Return [X, Y] of the center of cell containing provided text 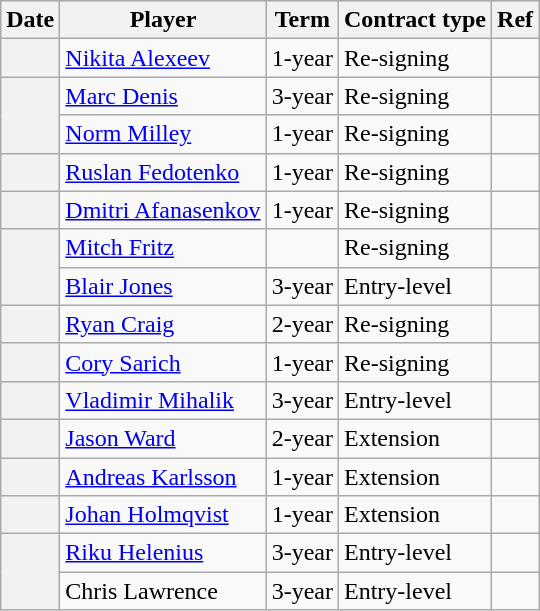
Nikita Alexeev [163, 58]
Norm Milley [163, 134]
Dmitri Afanasenkov [163, 210]
Vladimir Mihalik [163, 400]
Date [30, 20]
Term [302, 20]
Ref [516, 20]
Chris Lawrence [163, 591]
Jason Ward [163, 438]
Blair Jones [163, 286]
Cory Sarich [163, 362]
Andreas Karlsson [163, 477]
Johan Holmqvist [163, 515]
Marc Denis [163, 96]
Ruslan Fedotenko [163, 172]
Riku Helenius [163, 553]
Ryan Craig [163, 324]
Mitch Fritz [163, 248]
Contract type [416, 20]
Player [163, 20]
